Extract the (x, y) coordinate from the center of the cell holding the provided text.  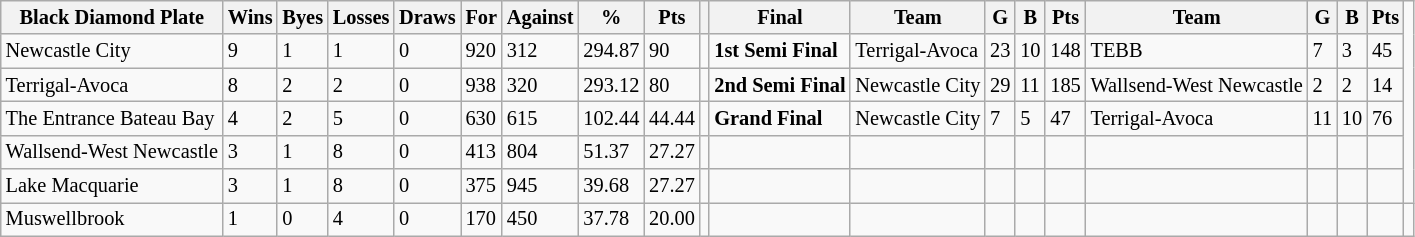
TEBB (1197, 51)
20.00 (672, 219)
Draws (427, 17)
413 (482, 152)
Muswellbrook (112, 219)
9 (250, 51)
148 (1065, 51)
45 (1386, 51)
Byes (302, 17)
14 (1386, 85)
39.68 (611, 186)
47 (1065, 118)
185 (1065, 85)
945 (540, 186)
76 (1386, 118)
375 (482, 186)
320 (540, 85)
312 (540, 51)
615 (540, 118)
293.12 (611, 85)
Losses (361, 17)
Final (780, 17)
1st Semi Final (780, 51)
51.37 (611, 152)
102.44 (611, 118)
The Entrance Bateau Bay (112, 118)
Against (540, 17)
23 (1000, 51)
630 (482, 118)
938 (482, 85)
920 (482, 51)
Lake Macquarie (112, 186)
Grand Final (780, 118)
44.44 (672, 118)
804 (540, 152)
Wins (250, 17)
2nd Semi Final (780, 85)
450 (540, 219)
90 (672, 51)
80 (672, 85)
29 (1000, 85)
170 (482, 219)
37.78 (611, 219)
294.87 (611, 51)
Black Diamond Plate (112, 17)
For (482, 17)
% (611, 17)
